Identify which cell holds the provided text, then report its (x, y) central coordinate. 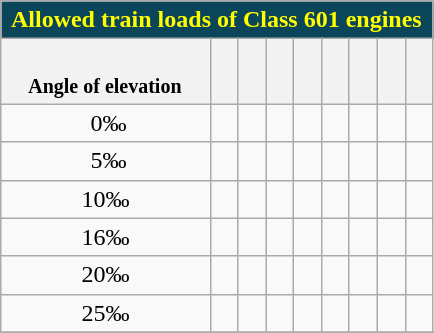
0‰ (106, 123)
5‰ (106, 161)
25‰ (106, 313)
10‰ (106, 199)
16‰ (106, 237)
Angle of elevation (106, 72)
Allowed train loads of Class 601 engines (217, 20)
20‰ (106, 275)
